Pinpoint the cell where the given text exists, returning its (x, y) midpoint coordinate. 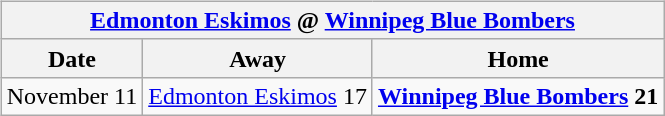
Edmonton Eskimos 17 (258, 96)
Home (518, 58)
Edmonton Eskimos @ Winnipeg Blue Bombers (332, 20)
Winnipeg Blue Bombers 21 (518, 96)
Away (258, 58)
November 11 (72, 96)
Date (72, 58)
